From the cell containing the given text, extract its center point as (x, y) coordinate. 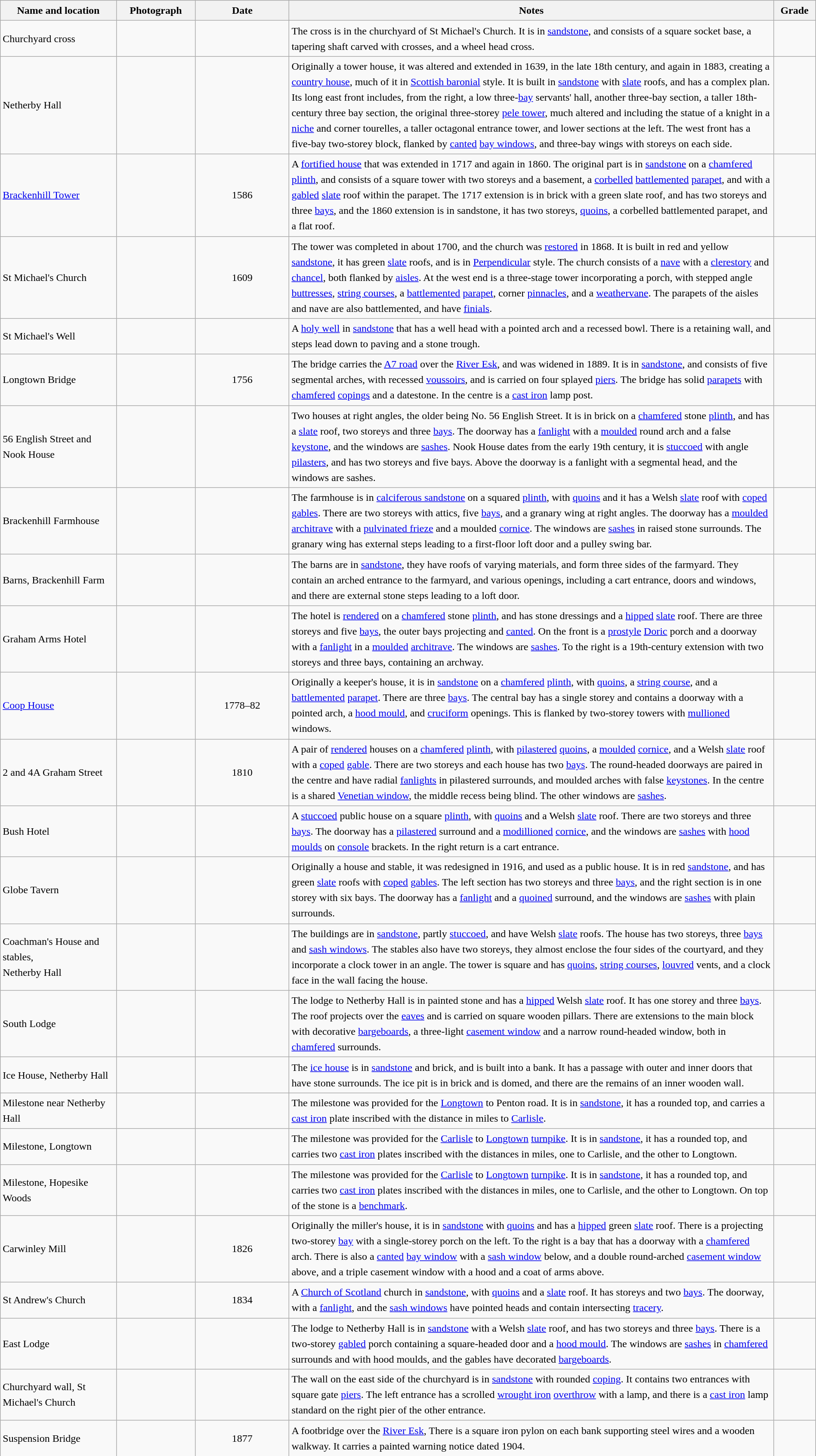
1826 (242, 1249)
Grade (794, 10)
Milestone, Longtown (59, 1146)
Name and location (59, 10)
St Andrew's Church (59, 1300)
1586 (242, 195)
St Michael's Well (59, 336)
Netherby Hall (59, 105)
Notes (531, 10)
Milestone, Hopesike Woods (59, 1190)
Date (242, 10)
Bush Hotel (59, 831)
St Michael's Church (59, 277)
Globe Tavern (59, 891)
East Lodge (59, 1343)
Carwinley Mill (59, 1249)
1877 (242, 1438)
1834 (242, 1300)
Churchyard wall, St Michael's Church (59, 1395)
2 and 4A Graham Street (59, 773)
1609 (242, 277)
1810 (242, 773)
Longtown Bridge (59, 379)
Ice House, Netherby Hall (59, 1075)
56 English Street and Nook House (59, 447)
Coop House (59, 706)
Barns, Brackenhill Farm (59, 580)
Graham Arms Hotel (59, 639)
Photograph (156, 10)
1778–82 (242, 706)
1756 (242, 379)
South Lodge (59, 1024)
Milestone near Netherby Hall (59, 1111)
Brackenhill Farmhouse (59, 521)
Suspension Bridge (59, 1438)
Coachman's House and stables,Netherby Hall (59, 957)
Churchyard cross (59, 39)
Brackenhill Tower (59, 195)
